Find where the given text appears and provide that cell's center as (x, y) coordinate. 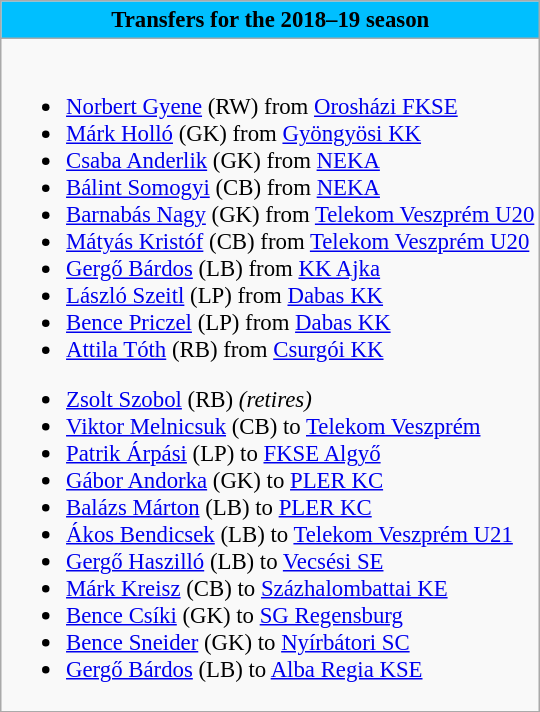
Transfers for the 2018–19 season (270, 20)
